Determine the (x, y) coordinate at the center of the cell enclosing the given text.  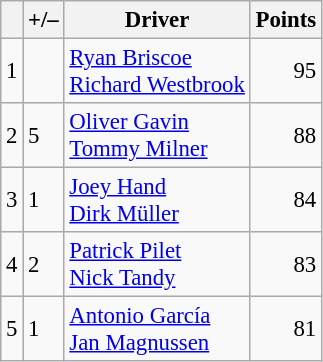
84 (286, 200)
81 (286, 330)
Driver (157, 20)
88 (286, 136)
95 (286, 72)
4 (12, 264)
Ryan Briscoe Richard Westbrook (157, 72)
Oliver Gavin Tommy Milner (157, 136)
Antonio García Jan Magnussen (157, 330)
Points (286, 20)
Joey Hand Dirk Müller (157, 200)
3 (12, 200)
83 (286, 264)
Patrick Pilet Nick Tandy (157, 264)
+/– (44, 20)
